For the text-containing cell, return its midpoint in (X, Y) coordinate format. 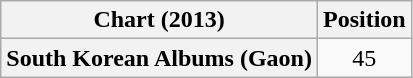
South Korean Albums (Gaon) (160, 58)
Chart (2013) (160, 20)
Position (364, 20)
45 (364, 58)
